Locate the cell with the specified text and output its [X, Y] center coordinate. 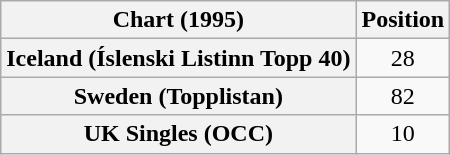
28 [403, 58]
82 [403, 96]
10 [403, 134]
Iceland (Íslenski Listinn Topp 40) [178, 58]
UK Singles (OCC) [178, 134]
Position [403, 20]
Chart (1995) [178, 20]
Sweden (Topplistan) [178, 96]
